Provide the (x, y) coordinate of the cell's center where the given text is located.  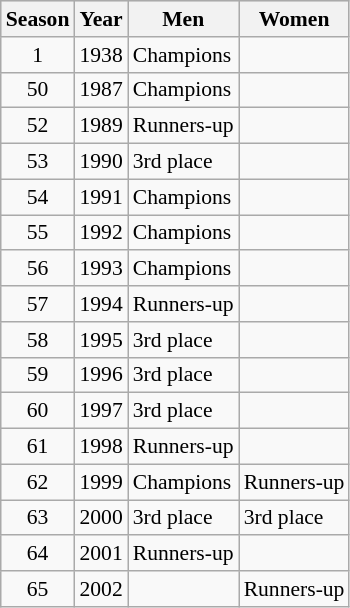
1995 (100, 340)
2000 (100, 518)
1999 (100, 482)
2002 (100, 589)
50 (38, 90)
52 (38, 126)
53 (38, 162)
1994 (100, 304)
1 (38, 55)
1938 (100, 55)
1989 (100, 126)
1990 (100, 162)
Women (294, 19)
54 (38, 197)
60 (38, 411)
1991 (100, 197)
64 (38, 554)
1993 (100, 269)
1997 (100, 411)
65 (38, 589)
2001 (100, 554)
56 (38, 269)
Year (100, 19)
1992 (100, 233)
63 (38, 518)
58 (38, 340)
62 (38, 482)
59 (38, 375)
1996 (100, 375)
55 (38, 233)
Men (184, 19)
Season (38, 19)
61 (38, 447)
1998 (100, 447)
1987 (100, 90)
57 (38, 304)
